Determine the [X, Y] coordinate at the center of the cell enclosing the given text.  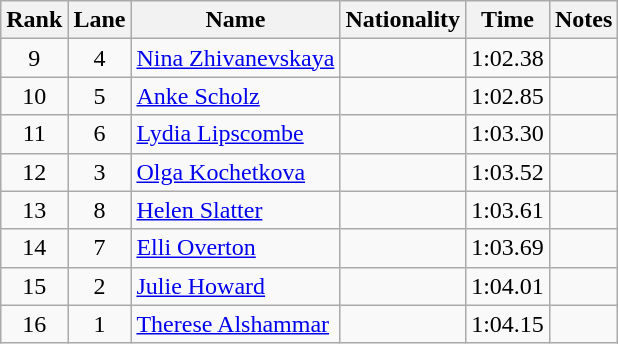
10 [34, 96]
3 [100, 172]
1:03.69 [508, 248]
Name [236, 20]
Lydia Lipscombe [236, 134]
14 [34, 248]
1:02.85 [508, 96]
13 [34, 210]
9 [34, 58]
8 [100, 210]
12 [34, 172]
1 [100, 324]
1:03.61 [508, 210]
Nina Zhivanevskaya [236, 58]
15 [34, 286]
1:04.15 [508, 324]
7 [100, 248]
Time [508, 20]
Elli Overton [236, 248]
2 [100, 286]
6 [100, 134]
Julie Howard [236, 286]
Rank [34, 20]
Lane [100, 20]
1:04.01 [508, 286]
Olga Kochetkova [236, 172]
1:02.38 [508, 58]
Nationality [403, 20]
Anke Scholz [236, 96]
Therese Alshammar [236, 324]
11 [34, 134]
Notes [583, 20]
1:03.52 [508, 172]
16 [34, 324]
4 [100, 58]
Helen Slatter [236, 210]
1:03.30 [508, 134]
5 [100, 96]
